Find where the given text appears and provide that cell's center as [X, Y] coordinate. 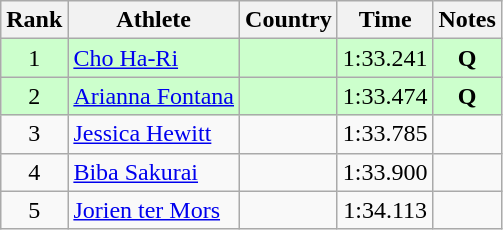
Cho Ha-Ri [154, 58]
Jessica Hewitt [154, 134]
3 [34, 134]
1 [34, 58]
1:33.474 [385, 96]
Biba Sakurai [154, 172]
1:33.900 [385, 172]
Jorien ter Mors [154, 210]
2 [34, 96]
Notes [467, 20]
Rank [34, 20]
1:34.113 [385, 210]
1:33.785 [385, 134]
Athlete [154, 20]
4 [34, 172]
5 [34, 210]
Country [289, 20]
1:33.241 [385, 58]
Arianna Fontana [154, 96]
Time [385, 20]
